Extract the (x, y) coordinate from the center of the cell holding the provided text.  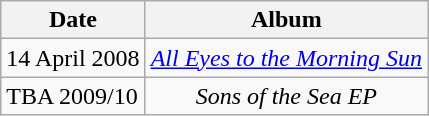
Date (73, 20)
Album (286, 20)
Sons of the Sea EP (286, 96)
All Eyes to the Morning Sun (286, 58)
14 April 2008 (73, 58)
TBA 2009/10 (73, 96)
